Identify which cell holds the provided text, then report its [X, Y] central coordinate. 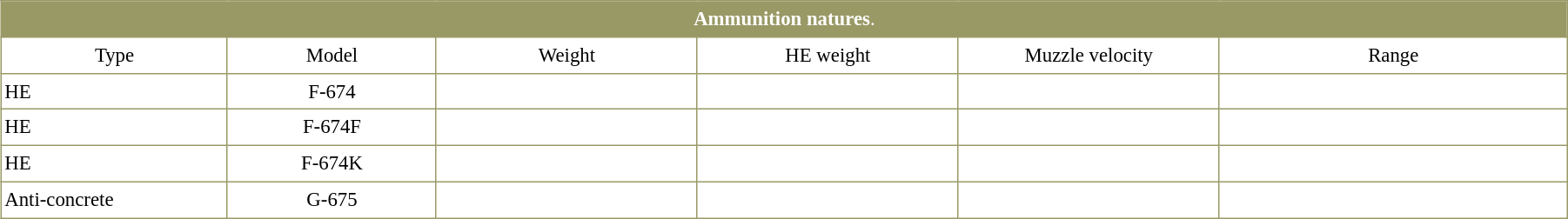
Muzzle velocity [1089, 55]
F-674F [332, 128]
G-675 [332, 200]
Ammunition natures. [785, 19]
HE weight [828, 55]
Anti-concrete [115, 200]
Model [332, 55]
F-674 [332, 91]
Type [115, 55]
F-674K [332, 164]
Weight [566, 55]
Range [1393, 55]
